Find where the given text appears and provide that cell's center as [x, y] coordinate. 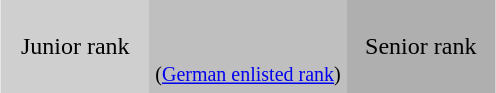
Junior rank [75, 46]
(German enlisted rank) [248, 46]
Senior rank [421, 46]
